Find where the given text appears and provide that cell's center as [X, Y] coordinate. 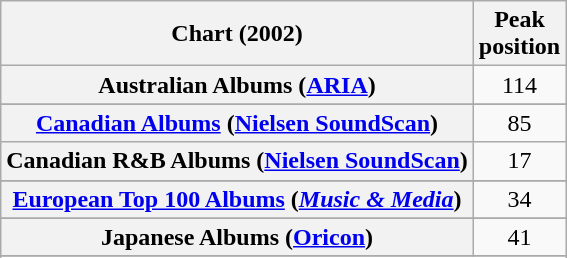
Peakposition [519, 34]
41 [519, 237]
Japanese Albums (Oricon) [238, 237]
European Top 100 Albums (Music & Media) [238, 199]
17 [519, 161]
85 [519, 123]
Australian Albums (ARIA) [238, 85]
Chart (2002) [238, 34]
114 [519, 85]
Canadian R&B Albums (Nielsen SoundScan) [238, 161]
Canadian Albums (Nielsen SoundScan) [238, 123]
34 [519, 199]
